Determine the [X, Y] coordinate at the center of the cell enclosing the given text.  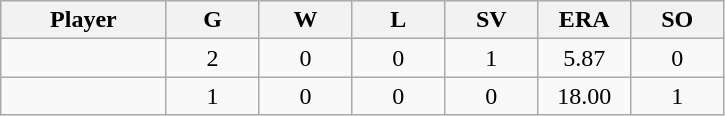
2 [212, 58]
SV [492, 20]
SO [678, 20]
W [306, 20]
Player [84, 20]
5.87 [584, 58]
ERA [584, 20]
L [398, 20]
G [212, 20]
18.00 [584, 96]
